Capture the cell that displays the provided text and extract its [X, Y] central coordinate. 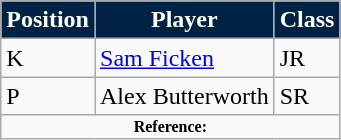
P [48, 96]
K [48, 58]
Player [184, 20]
Position [48, 20]
Alex Butterworth [184, 96]
JR [307, 58]
SR [307, 96]
Sam Ficken [184, 58]
Reference: [170, 127]
Class [307, 20]
